From the cell containing the given text, extract its center point as (x, y) coordinate. 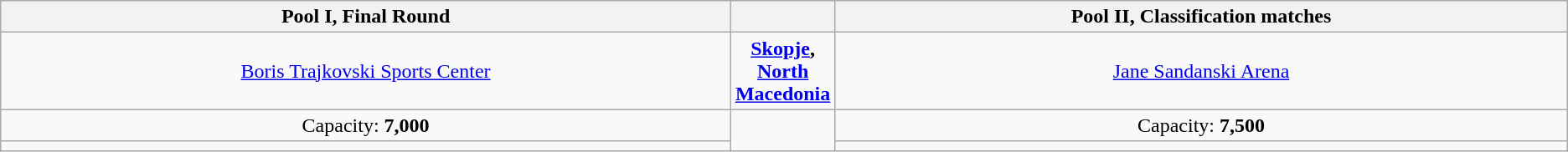
Capacity: 7,500 (1201, 125)
Pool I, Final Round (366, 17)
Pool II, Classification matches (1201, 17)
Boris Trajkovski Sports Center (366, 71)
Jane Sandanski Arena (1201, 71)
Skopje, North Macedonia (782, 71)
Capacity: 7,000 (366, 125)
